Determine the [X, Y] coordinate at the center of the cell enclosing the given text.  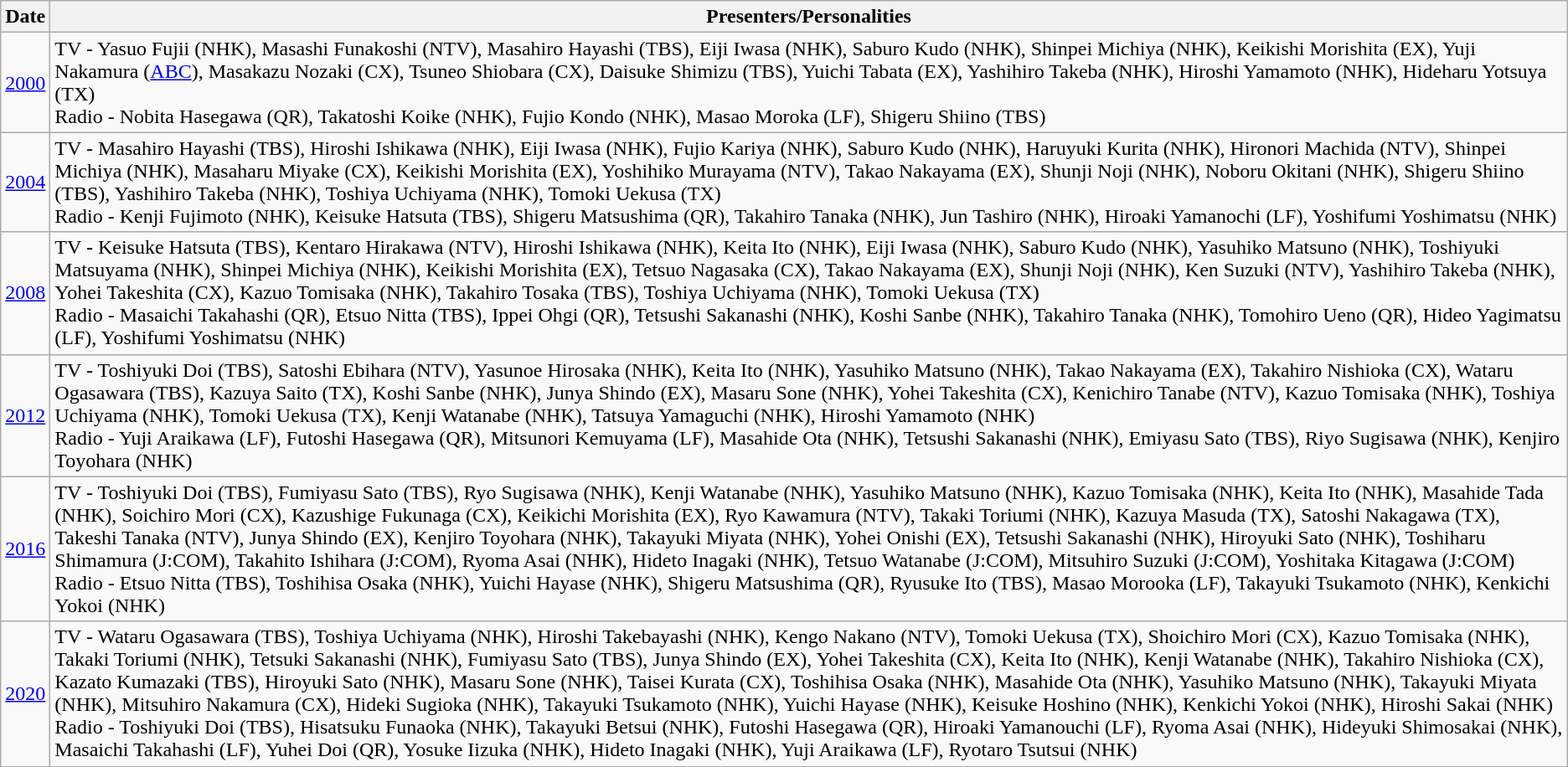
Date [25, 17]
2004 [25, 183]
Presenters/Personalities [809, 17]
2008 [25, 293]
2016 [25, 549]
2012 [25, 415]
2020 [25, 693]
2000 [25, 82]
